Find where the given text appears and provide that cell's center as [x, y] coordinate. 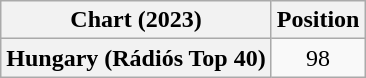
98 [318, 58]
Hungary (Rádiós Top 40) [136, 58]
Chart (2023) [136, 20]
Position [318, 20]
